Output the [X, Y] coordinate of the center of the cell containing the given text.  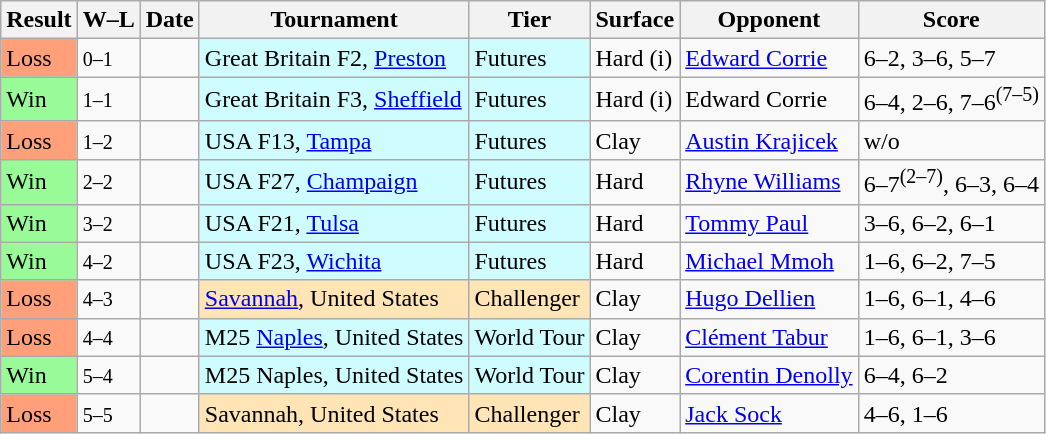
3–6, 6–2, 6–1 [951, 223]
1–1 [108, 100]
1–6, 6–1, 4–6 [951, 299]
Date [170, 20]
4–2 [108, 261]
4–4 [108, 337]
Austin Krajicek [769, 140]
Tournament [334, 20]
Rhyne Williams [769, 182]
W–L [108, 20]
Clément Tabur [769, 337]
1–6, 6–1, 3–6 [951, 337]
3–2 [108, 223]
5–5 [108, 413]
6–4, 2–6, 7–6(7–5) [951, 100]
2–2 [108, 182]
4–6, 1–6 [951, 413]
Result [39, 20]
5–4 [108, 375]
Corentin Denolly [769, 375]
USA F21, Tulsa [334, 223]
Great Britain F3, Sheffield [334, 100]
w/o [951, 140]
Score [951, 20]
6–7(2–7), 6–3, 6–4 [951, 182]
4–3 [108, 299]
Michael Mmoh [769, 261]
USA F27, Champaign [334, 182]
USA F13, Tampa [334, 140]
1–2 [108, 140]
6–2, 3–6, 5–7 [951, 58]
Tier [530, 20]
Great Britain F2, Preston [334, 58]
Surface [635, 20]
Jack Sock [769, 413]
1–6, 6–2, 7–5 [951, 261]
Tommy Paul [769, 223]
0–1 [108, 58]
Hugo Dellien [769, 299]
USA F23, Wichita [334, 261]
6–4, 6–2 [951, 375]
Opponent [769, 20]
